Detect which cell encompasses the target text, then output its [x, y] center coordinate. 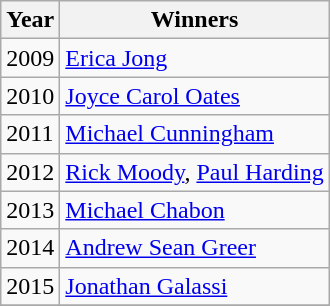
Michael Cunningham [194, 134]
Rick Moody, Paul Harding [194, 172]
2014 [30, 248]
Michael Chabon [194, 210]
Winners [194, 20]
2013 [30, 210]
2012 [30, 172]
2015 [30, 286]
Jonathan Galassi [194, 286]
2009 [30, 58]
Joyce Carol Oates [194, 96]
Year [30, 20]
Andrew Sean Greer [194, 248]
2010 [30, 96]
2011 [30, 134]
Erica Jong [194, 58]
